Output the [x, y] coordinate of the center of the cell containing the given text.  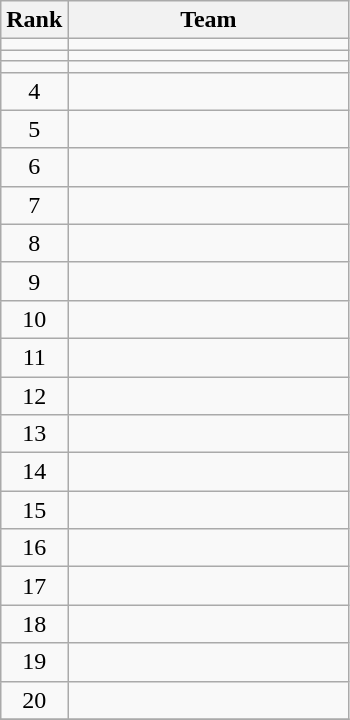
6 [34, 167]
10 [34, 319]
15 [34, 510]
12 [34, 395]
9 [34, 281]
16 [34, 548]
5 [34, 129]
Rank [34, 20]
20 [34, 700]
19 [34, 662]
18 [34, 624]
14 [34, 472]
4 [34, 91]
Team [208, 20]
11 [34, 357]
17 [34, 586]
13 [34, 434]
7 [34, 205]
8 [34, 243]
